Provide the [x, y] coordinate of the cell's center where the given text is located.  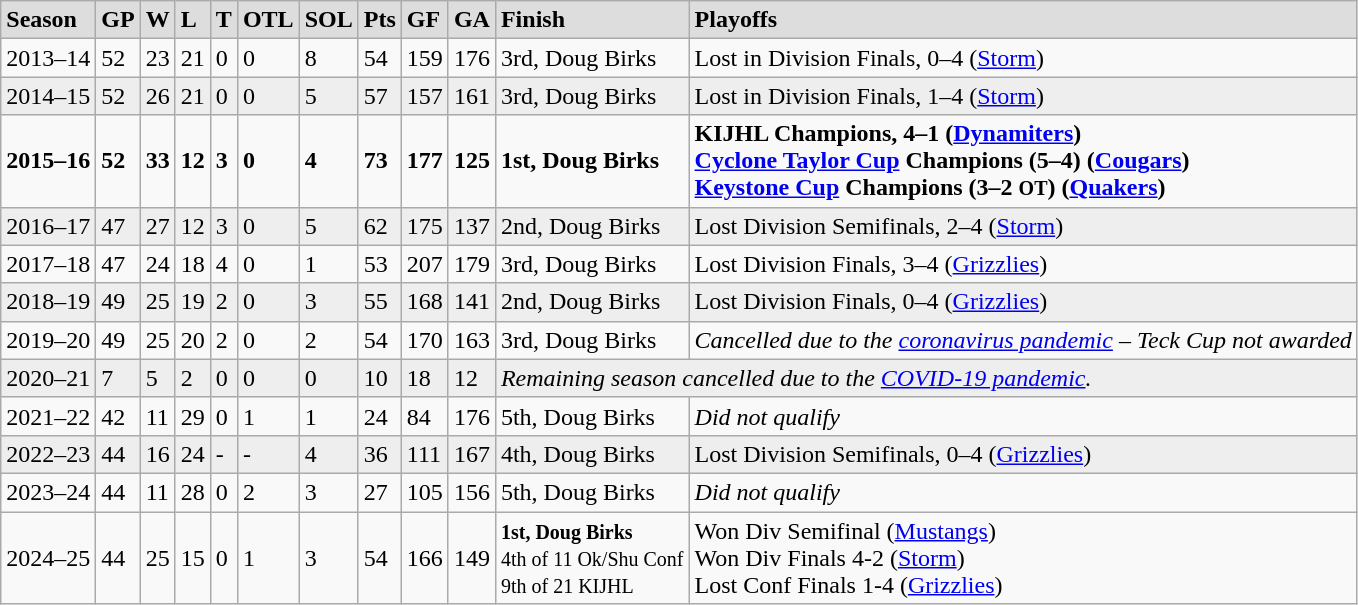
L [192, 20]
Lost Division Semifinals, 2–4 (Storm) [1023, 226]
2018–19 [48, 302]
125 [472, 161]
2016–17 [48, 226]
10 [380, 378]
GP [118, 20]
2017–18 [48, 264]
149 [472, 558]
Playoffs [1023, 20]
55 [380, 302]
4th, Doug Birks [592, 454]
207 [424, 264]
T [224, 20]
156 [472, 492]
57 [380, 96]
29 [192, 416]
Lost in Division Finals, 0–4 (Storm) [1023, 58]
SOL [328, 20]
OTL [268, 20]
Lost in Division Finals, 1–4 (Storm) [1023, 96]
53 [380, 264]
168 [424, 302]
42 [118, 416]
16 [158, 454]
Pts [380, 20]
W [158, 20]
28 [192, 492]
163 [472, 340]
84 [424, 416]
73 [380, 161]
2014–15 [48, 96]
1st, Doug Birks [592, 161]
Cancelled due to the coronavirus pandemic – Teck Cup not awarded [1023, 340]
2024–25 [48, 558]
167 [472, 454]
Remaining season cancelled due to the COVID-19 pandemic. [926, 378]
2020–21 [48, 378]
111 [424, 454]
Lost Division Finals, 3–4 (Grizzlies) [1023, 264]
159 [424, 58]
20 [192, 340]
23 [158, 58]
177 [424, 161]
26 [158, 96]
1st, Doug Birks4th of 11 Ok/Shu Conf9th of 21 KIJHL [592, 558]
166 [424, 558]
2023–24 [48, 492]
36 [380, 454]
Finish [592, 20]
2021–22 [48, 416]
KIJHL Champions, 4–1 (Dynamiters)Cyclone Taylor Cup Champions (5–4) (Cougars)Keystone Cup Champions (3–2 OT) (Quakers) [1023, 161]
19 [192, 302]
Lost Division Semifinals, 0–4 (Grizzlies) [1023, 454]
7 [118, 378]
33 [158, 161]
Won Div Semifinal (Mustangs)Won Div Finals 4-2 (Storm)Lost Conf Finals 1-4 (Grizzlies) [1023, 558]
157 [424, 96]
161 [472, 96]
Season [48, 20]
2019–20 [48, 340]
GA [472, 20]
137 [472, 226]
2015–16 [48, 161]
170 [424, 340]
175 [424, 226]
179 [472, 264]
105 [424, 492]
2013–14 [48, 58]
141 [472, 302]
Lost Division Finals, 0–4 (Grizzlies) [1023, 302]
62 [380, 226]
GF [424, 20]
15 [192, 558]
2022–23 [48, 454]
8 [328, 58]
